Capture the cell that displays the provided text and extract its (x, y) central coordinate. 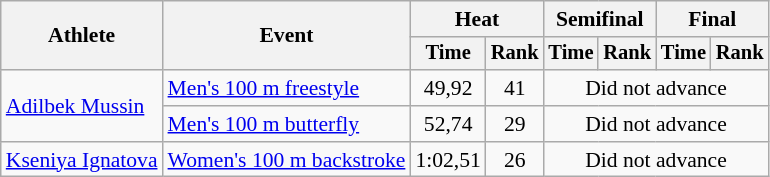
52,74 (448, 124)
41 (515, 88)
Event (287, 36)
Final (712, 19)
Men's 100 m butterfly (287, 124)
49,92 (448, 88)
Semifinal (599, 19)
29 (515, 124)
Adilbek Mussin (82, 106)
Athlete (82, 36)
Men's 100 m freestyle (287, 88)
Heat (476, 19)
